Detect which cell encompasses the target text, then output its (X, Y) center coordinate. 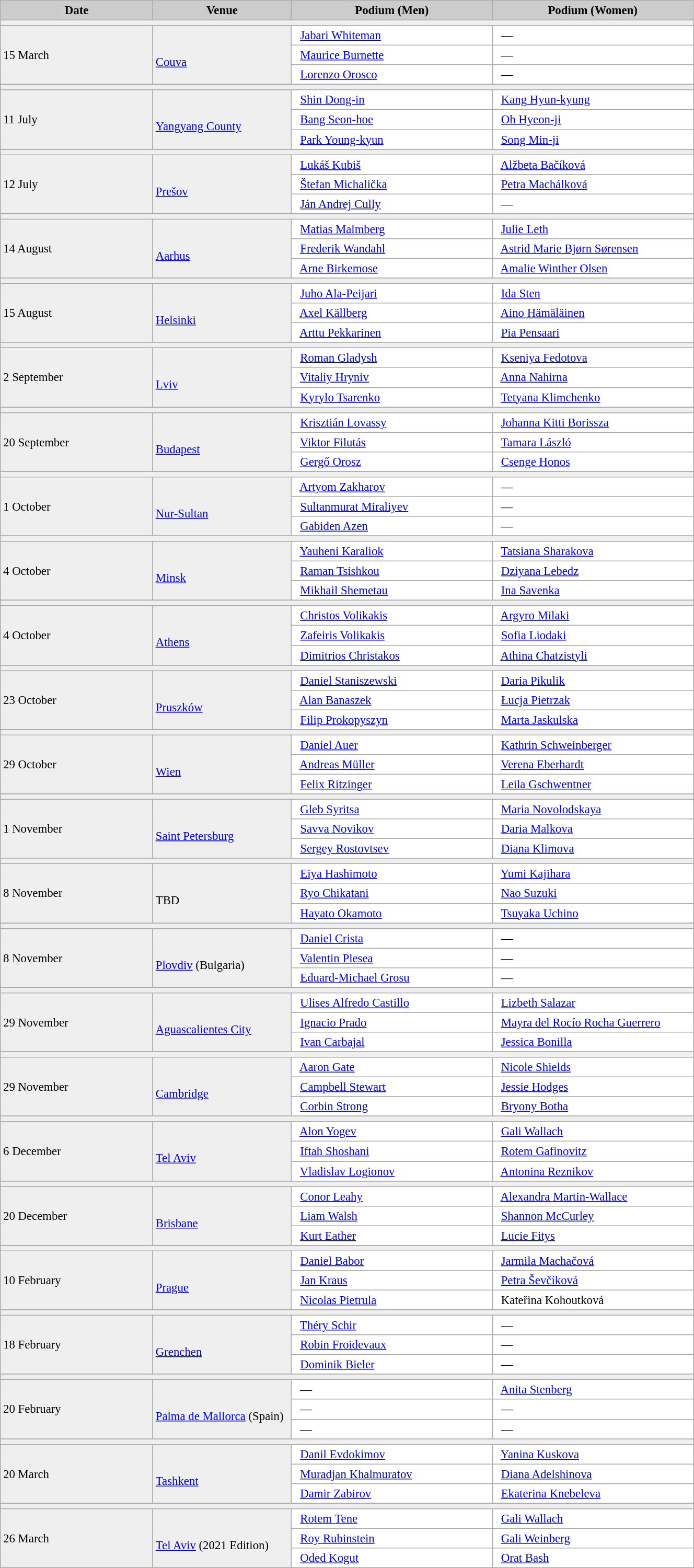
Artyom Zakharov (392, 487)
Csenge Honos (593, 462)
Zafeiris Volikakis (392, 636)
Julie Leth (593, 229)
Raman Tsishkou (392, 571)
Ján Andrej Cully (392, 204)
Pruszków (222, 700)
Liam Walsh (392, 1216)
Frederik Wandahl (392, 249)
Minsk (222, 571)
Robin Froidevaux (392, 1345)
Leila Gschwentner (593, 784)
Podium (Women) (593, 10)
Corbin Strong (392, 1106)
Daria Malkova (593, 829)
Alan Banaszek (392, 700)
Oh Hyeon-ji (593, 120)
Marta Jaskulska (593, 720)
Nao Suzuki (593, 894)
Jessica Bonilla (593, 1042)
Théry Schir (392, 1325)
18 February (77, 1345)
Roy Rubinstein (392, 1538)
Prague (222, 1281)
Ekaterina Knebeleva (593, 1494)
Vitaliy Hryniv (392, 378)
Wien (222, 764)
Nur-Sultan (222, 507)
Petra Machálková (593, 184)
Damir Zabirov (392, 1494)
15 August (77, 314)
Aarhus (222, 249)
Johanna Kitti Borissza (593, 422)
Maurice Burnette (392, 55)
Anita Stenberg (593, 1390)
Date (77, 10)
Cambridge (222, 1087)
Tashkent (222, 1474)
Oded Kogut (392, 1558)
Axel Källberg (392, 313)
Iftah Shoshani (392, 1151)
Andreas Müller (392, 765)
Argyro Milaki (593, 616)
Christos Volikakis (392, 616)
11 July (77, 119)
20 September (77, 442)
Pia Pensaari (593, 333)
Ryo Chikatani (392, 894)
15 March (77, 55)
Nicolas Pietrula (392, 1300)
Daria Pikulik (593, 681)
Kyrylo Tsarenko (392, 397)
Helsinki (222, 314)
Aaron Gate (392, 1067)
Kang Hyun-kyung (593, 100)
Shannon McCurley (593, 1216)
Eduard-Michael Grosu (392, 978)
Daniel Auer (392, 745)
Lucie Fitys (593, 1236)
10 February (77, 1281)
Lizbeth Salazar (593, 1003)
Athens (222, 636)
Maria Novolodskaya (593, 810)
Song Min-ji (593, 140)
Viktor Filutás (392, 442)
Jessie Hodges (593, 1087)
Gleb Syritsa (392, 810)
Tamara László (593, 442)
Jan Kraus (392, 1281)
23 October (77, 700)
Sultanmurat Miraliyev (392, 506)
Brisbane (222, 1216)
Antonina Reznikov (593, 1171)
Rotem Tene (392, 1519)
Štefan Michalička (392, 184)
Tetyana Klimchenko (593, 397)
Nicole Shields (593, 1067)
20 February (77, 1409)
Ignacio Prado (392, 1022)
Tel Aviv (222, 1151)
Tsuyaka Uchino (593, 913)
Prešov (222, 184)
Krisztián Lovassy (392, 422)
Diana Klimova (593, 849)
Felix Ritzinger (392, 784)
Amalie Winther Olsen (593, 268)
Park Young-kyun (392, 140)
Roman Gladysh (392, 358)
Tatsiana Sharakova (593, 551)
Kathrin Schweinberger (593, 745)
Alexandra Martin-Wallace (593, 1196)
Petra Ševčíková (593, 1281)
Ivan Carbajal (392, 1042)
Bang Seon-hoe (392, 120)
Shin Dong-in (392, 100)
Venue (222, 10)
Arne Birkemose (392, 268)
Yumi Kajihara (593, 874)
Daniel Babor (392, 1261)
Ida Sten (593, 294)
Dimitrios Christakos (392, 655)
Mayra del Rocío Rocha Guerrero (593, 1022)
Lukáš Kubiš (392, 165)
Rotem Gafinovitz (593, 1151)
Lorenzo Orosco (392, 75)
12 July (77, 184)
Palma de Mallorca (Spain) (222, 1409)
Diana Adelshinova (593, 1474)
29 October (77, 764)
Aino Hämäläinen (593, 313)
TBD (222, 894)
26 March (77, 1539)
Tel Aviv (2021 Edition) (222, 1539)
Łucja Pietrzak (593, 700)
1 October (77, 507)
Bryony Botha (593, 1106)
Arttu Pekkarinen (392, 333)
Muradjan Khalmuratov (392, 1474)
Vladislav Logionov (392, 1171)
Daniel Crista (392, 938)
Savva Novikov (392, 829)
14 August (77, 249)
Eiya Hashimoto (392, 874)
Mikhail Shemetau (392, 591)
Anna Nahirna (593, 378)
Sergey Rostovtsev (392, 849)
Jabari Whiteman (392, 36)
Astrid Marie Bjørn Sørensen (593, 249)
Ina Savenka (593, 591)
Juho Ala-Peijari (392, 294)
Athina Chatzistyli (593, 655)
Hayato Okamoto (392, 913)
Yangyang County (222, 119)
Alžbeta Bačíková (593, 165)
Gabiden Azen (392, 526)
Grenchen (222, 1345)
Alon Yogev (392, 1132)
Jarmila Machačová (593, 1261)
Campbell Stewart (392, 1087)
Filip Prokopyszyn (392, 720)
Ulises Alfredo Castillo (392, 1003)
Kurt Eather (392, 1236)
Matias Malmberg (392, 229)
20 March (77, 1474)
Kseniya Fedotova (593, 358)
Dziyana Lebedz (593, 571)
Gergő Orosz (392, 462)
Couva (222, 55)
Yanina Kuskova (593, 1454)
Lviv (222, 377)
Aguascalientes City (222, 1022)
Daniel Staniszewski (392, 681)
Dominik Bieler (392, 1365)
Sofia Liodaki (593, 636)
Podium (Men) (392, 10)
Budapest (222, 442)
Plovdiv (Bulgaria) (222, 958)
Conor Leahy (392, 1196)
20 December (77, 1216)
Danil Evdokimov (392, 1454)
Verena Eberhardt (593, 765)
Valentin Plesea (392, 958)
Gali Weinberg (593, 1538)
6 December (77, 1151)
2 September (77, 377)
Yauheni Karaliok (392, 551)
Kateřina Kohoutková (593, 1300)
Saint Petersburg (222, 829)
1 November (77, 829)
Orat Bash (593, 1558)
